Provide the [X, Y] coordinate of the cell's center where the given text is located.  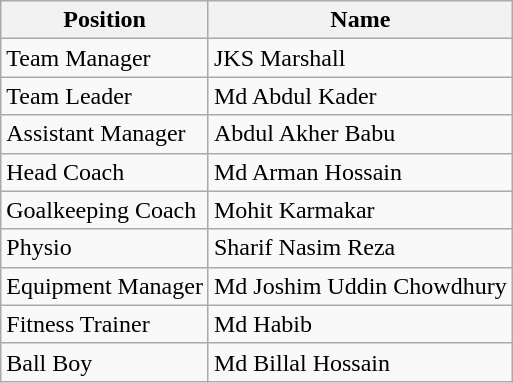
Md Joshim Uddin Chowdhury [360, 286]
Md Arman Hossain [360, 172]
Md Habib [360, 324]
Goalkeeping Coach [105, 210]
Abdul Akher Babu [360, 134]
Md Billal Hossain [360, 362]
Team Manager [105, 58]
Ball Boy [105, 362]
Position [105, 20]
Team Leader [105, 96]
Mohit Karmakar [360, 210]
Sharif Nasim Reza [360, 248]
Md Abdul Kader [360, 96]
Equipment Manager [105, 286]
JKS Marshall [360, 58]
Physio [105, 248]
Fitness Trainer [105, 324]
Name [360, 20]
Assistant Manager [105, 134]
Head Coach [105, 172]
